Detect which cell encompasses the target text, then output its [X, Y] center coordinate. 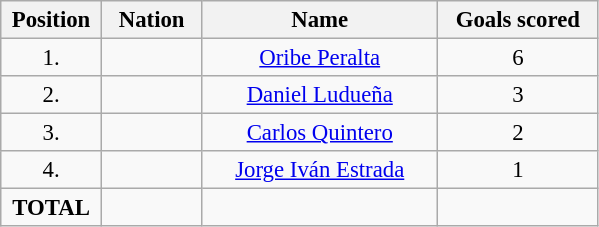
Daniel Ludueña [320, 95]
Goals scored [518, 20]
Nation [152, 20]
2 [518, 133]
1. [52, 58]
Name [320, 20]
4. [52, 170]
6 [518, 58]
Jorge Iván Estrada [320, 170]
TOTAL [52, 208]
3 [518, 95]
Oribe Peralta [320, 58]
2. [52, 95]
1 [518, 170]
3. [52, 133]
Position [52, 20]
Carlos Quintero [320, 133]
